Extract the [x, y] coordinate from the center of the cell holding the provided text.  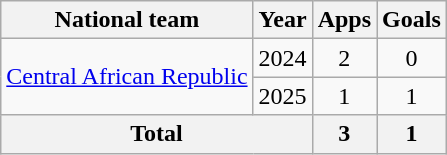
0 [412, 58]
Year [282, 20]
2 [344, 58]
3 [344, 134]
2024 [282, 58]
Total [156, 134]
Central African Republic [127, 77]
National team [127, 20]
Apps [344, 20]
2025 [282, 96]
Goals [412, 20]
